Provide the [X, Y] coordinate of the cell's center where the given text is located.  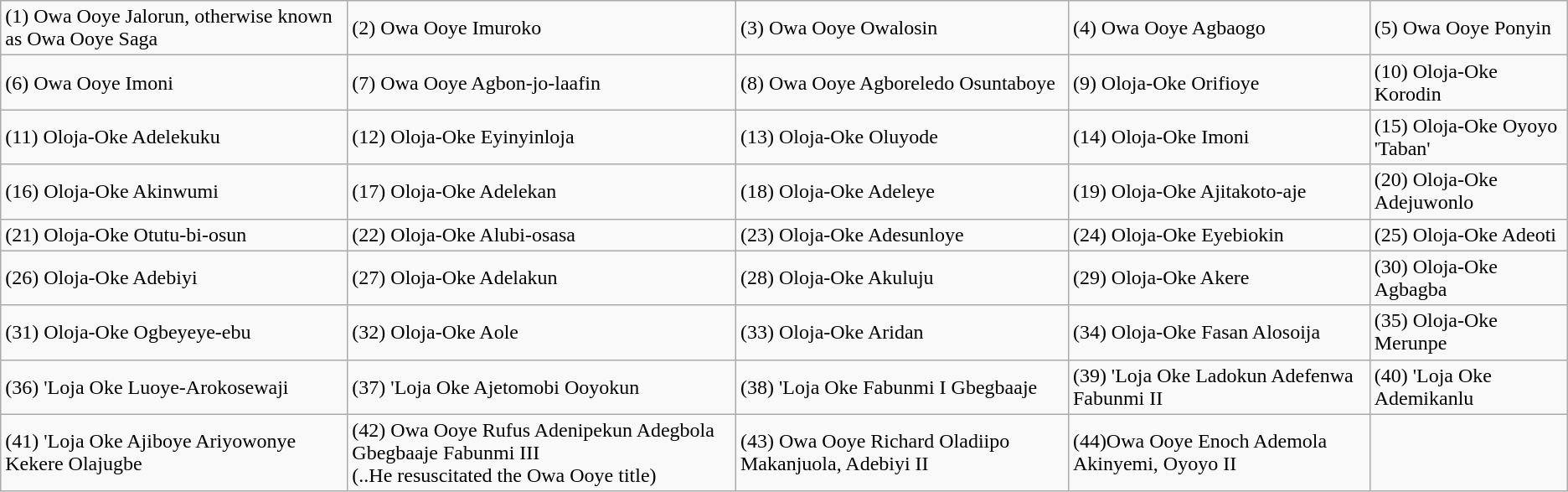
(35) Oloja-Oke Merunpe [1468, 332]
(9) Oloja-Oke Orifioye [1219, 82]
(20) Oloja-Oke Adejuwonlo [1468, 191]
(2) Owa Ooye Imuroko [542, 28]
(1) Owa Ooye Jalorun, otherwise known as Owa Ooye Saga [174, 28]
(39) 'Loja Oke Ladokun Adefenwa Fabunmi II [1219, 387]
(43) Owa Ooye Richard Oladiipo Makanjuola, Adebiyi II [901, 453]
(21) Oloja-Oke Otutu-bi-osun [174, 235]
(29) Oloja-Oke Akere [1219, 278]
(3) Owa Ooye Owalosin [901, 28]
(8) Owa Ooye Agboreledo Osuntaboye [901, 82]
(44)Owa Ooye Enoch Ademola Akinyemi, Oyoyo II [1219, 453]
(37) 'Loja Oke Ajetomobi Ooyokun [542, 387]
(27) Oloja-Oke Adelakun [542, 278]
(11) Oloja-Oke Adelekuku [174, 137]
(10) Oloja-Oke Korodin [1468, 82]
(14) Oloja-Oke Imoni [1219, 137]
(18) Oloja-Oke Adeleye [901, 191]
(19) Oloja-Oke Ajitakoto-aje [1219, 191]
(15) Oloja-Oke Oyoyo 'Taban' [1468, 137]
(34) Oloja-Oke Fasan Alosoija [1219, 332]
(38) 'Loja Oke Fabunmi I Gbegbaaje [901, 387]
(31) Oloja-Oke Ogbeyeye-ebu [174, 332]
(4) Owa Ooye Agbaogo [1219, 28]
(33) Oloja-Oke Aridan [901, 332]
(28) Oloja-Oke Akuluju [901, 278]
(32) Oloja-Oke Aole [542, 332]
(36) 'Loja Oke Luoye-Arokosewaji [174, 387]
(7) Owa Ooye Agbon-jo-laafin [542, 82]
(22) Oloja-Oke Alubi-osasa [542, 235]
(23) Oloja-Oke Adesunloye [901, 235]
(42) Owa Ooye Rufus Adenipekun Adegbola Gbegbaaje Fabunmi III(..He resuscitated the Owa Ooye title) [542, 453]
(6) Owa Ooye Imoni [174, 82]
(41) 'Loja Oke Ajiboye Ariyowonye Kekere Olajugbe [174, 453]
(30) Oloja-Oke Agbagba [1468, 278]
(40) 'Loja Oke Ademikanlu [1468, 387]
(13) Oloja-Oke Oluyode [901, 137]
(24) Oloja-Oke Eyebiokin [1219, 235]
(16) Oloja-Oke Akinwumi [174, 191]
(5) Owa Ooye Ponyin [1468, 28]
(25) Oloja-Oke Adeoti [1468, 235]
(26) Oloja-Oke Adebiyi [174, 278]
(12) Oloja-Oke Eyinyinloja [542, 137]
(17) Oloja-Oke Adelekan [542, 191]
